Scan for the cell matching the given text and deliver its (x, y) coordinate at center. 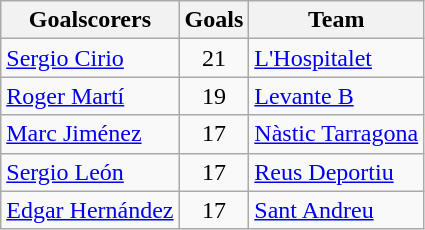
Marc Jiménez (90, 134)
21 (214, 58)
Edgar Hernández (90, 210)
Goalscorers (90, 20)
19 (214, 96)
Levante B (336, 96)
Nàstic Tarragona (336, 134)
Sergio León (90, 172)
Roger Martí (90, 96)
L'Hospitalet (336, 58)
Goals (214, 20)
Reus Deportiu (336, 172)
Sergio Cirio (90, 58)
Team (336, 20)
Sant Andreu (336, 210)
